Locate the cell with the specified text and output its [X, Y] center coordinate. 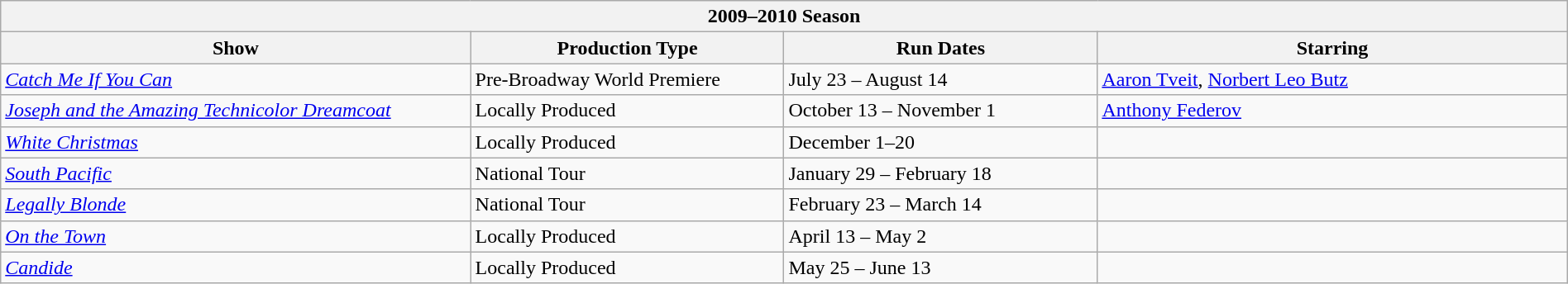
February 23 – March 14 [941, 205]
May 25 – June 13 [941, 267]
Pre-Broadway World Premiere [627, 79]
Show [236, 48]
Catch Me If You Can [236, 79]
Legally Blonde [236, 205]
2009–2010 Season [784, 17]
Run Dates [941, 48]
Production Type [627, 48]
Starring [1332, 48]
April 13 – May 2 [941, 236]
December 1–20 [941, 142]
October 13 – November 1 [941, 111]
White Christmas [236, 142]
South Pacific [236, 173]
July 23 – August 14 [941, 79]
Candide [236, 267]
January 29 – February 18 [941, 173]
Anthony Federov [1332, 111]
Aaron Tveit, Norbert Leo Butz [1332, 79]
On the Town [236, 236]
Joseph and the Amazing Technicolor Dreamcoat [236, 111]
